Return (X, Y) of the center of cell containing provided text 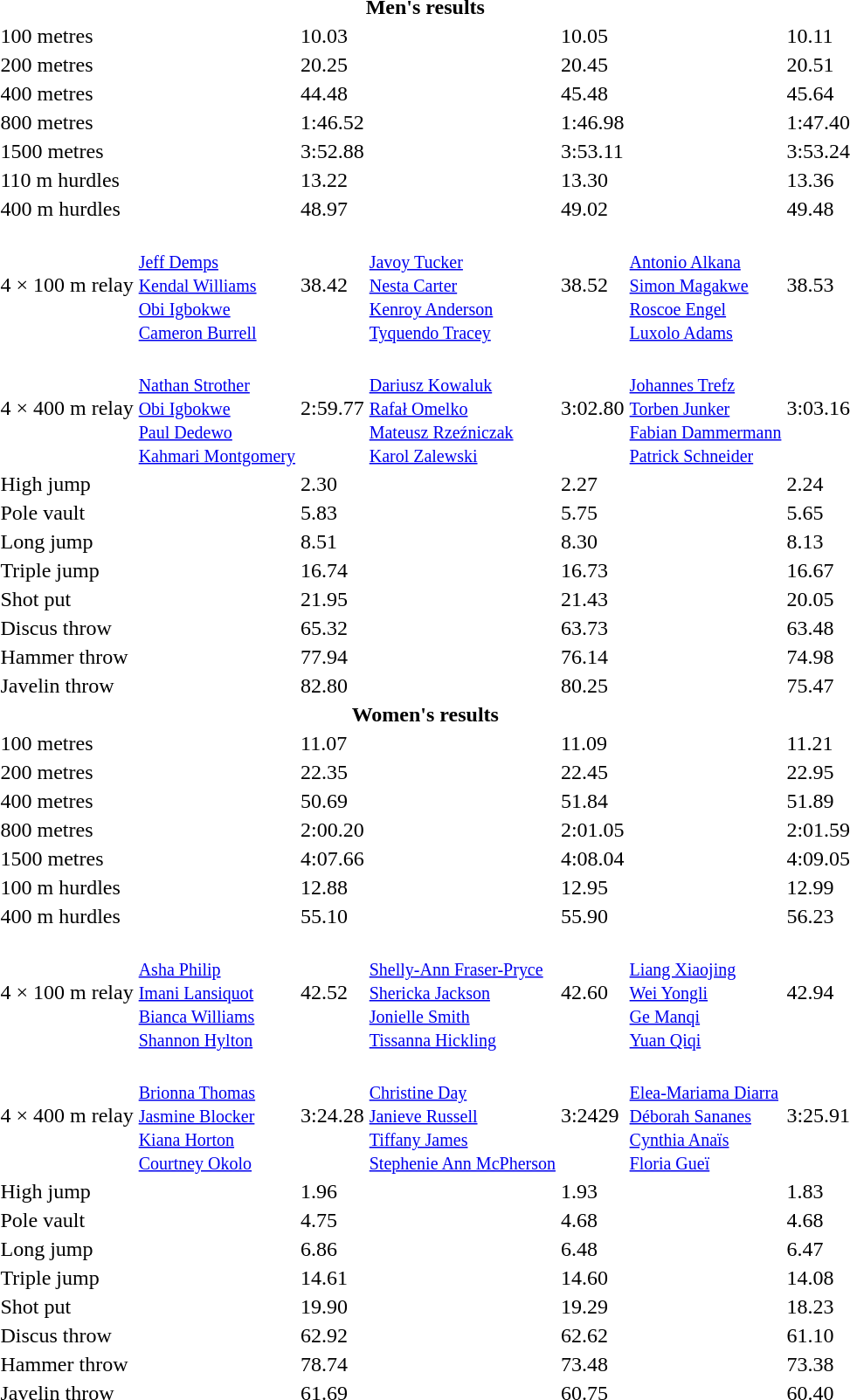
2.27 (592, 484)
Dariusz KowalukRafał OmelkoMateusz RzeźniczakKarol Zalewski (462, 408)
62.62 (592, 1335)
48.97 (333, 209)
42.52 (333, 992)
Jeff DempsKendal WilliamsObi IgbokweCameron Burrell (217, 285)
14.61 (333, 1278)
5.75 (592, 513)
2:00.20 (333, 830)
12.95 (592, 887)
38.52 (592, 285)
21.43 (592, 599)
65.32 (333, 628)
76.14 (592, 657)
16.74 (333, 570)
42.60 (592, 992)
Asha PhilipImani LansiquotBianca WilliamsShannon Hylton (217, 992)
11.09 (592, 743)
Nathan StrotherObi IgbokwePaul DedewoKahmari Montgomery (217, 408)
22.35 (333, 772)
3:2429 (592, 1115)
3:24.28 (333, 1115)
20.45 (592, 65)
Shelly-Ann Fraser-PryceShericka JacksonJonielle SmithTissanna Hickling (462, 992)
19.90 (333, 1307)
8.30 (592, 541)
8.51 (333, 541)
1.96 (333, 1191)
73.48 (592, 1364)
2:59.77 (333, 408)
13.22 (333, 180)
2:01.05 (592, 830)
4.68 (592, 1220)
21.95 (333, 599)
62.92 (333, 1335)
4.75 (333, 1220)
2.30 (333, 484)
3:53.11 (592, 151)
49.02 (592, 209)
10.03 (333, 36)
4:08.04 (592, 859)
Brionna ThomasJasmine BlockerKiana HortonCourtney Okolo (217, 1115)
Johannes TrefzTorben JunkerFabian DammermannPatrick Schneider (706, 408)
Elea-Mariama DiarraDéborah SananesCynthia AnaïsFloria Gueï (706, 1115)
50.69 (333, 801)
55.10 (333, 916)
82.80 (333, 686)
45.48 (592, 93)
6.48 (592, 1249)
13.30 (592, 180)
44.48 (333, 93)
38.42 (333, 285)
6.86 (333, 1249)
10.05 (592, 36)
77.94 (333, 657)
80.25 (592, 686)
12.88 (333, 887)
3:02.80 (592, 408)
5.83 (333, 513)
55.90 (592, 916)
63.73 (592, 628)
20.25 (333, 65)
19.29 (592, 1307)
11.07 (333, 743)
Javoy TuckerNesta CarterKenroy AndersonTyquendo Tracey (462, 285)
Antonio AlkanaSimon MagakweRoscoe EngelLuxolo Adams (706, 285)
14.60 (592, 1278)
3:52.88 (333, 151)
22.45 (592, 772)
51.84 (592, 801)
1.93 (592, 1191)
16.73 (592, 570)
Liang XiaojingWei YongliGe ManqiYuan Qiqi (706, 992)
78.74 (333, 1364)
1:46.98 (592, 122)
1:46.52 (333, 122)
4:07.66 (333, 859)
Christine DayJanieve RussellTiffany JamesStephenie Ann McPherson (462, 1115)
